Detect which cell encompasses the target text, then output its (x, y) center coordinate. 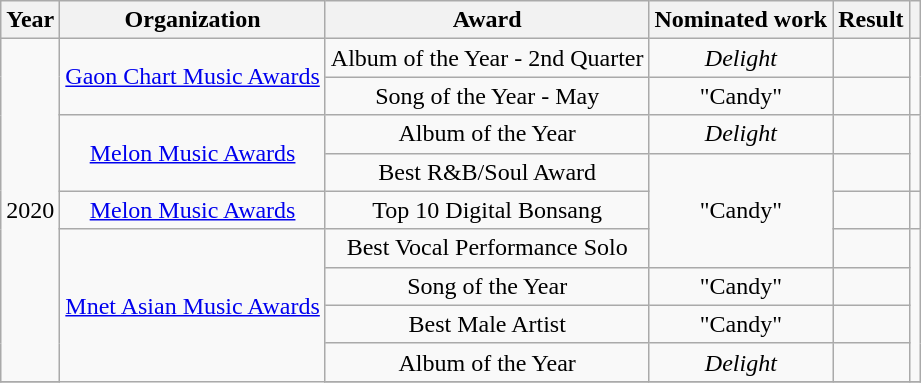
Best Male Artist (487, 324)
Mnet Asian Music Awards (193, 305)
Year (30, 20)
Result (871, 20)
Best R&B/Soul Award (487, 172)
2020 (30, 210)
Best Vocal Performance Solo (487, 248)
Nominated work (741, 20)
Album of the Year - 2nd Quarter (487, 58)
Top 10 Digital Bonsang (487, 210)
Gaon Chart Music Awards (193, 77)
Song of the Year (487, 286)
Organization (193, 20)
Award (487, 20)
Song of the Year - May (487, 96)
